From the cell containing the given text, extract its center point as (x, y) coordinate. 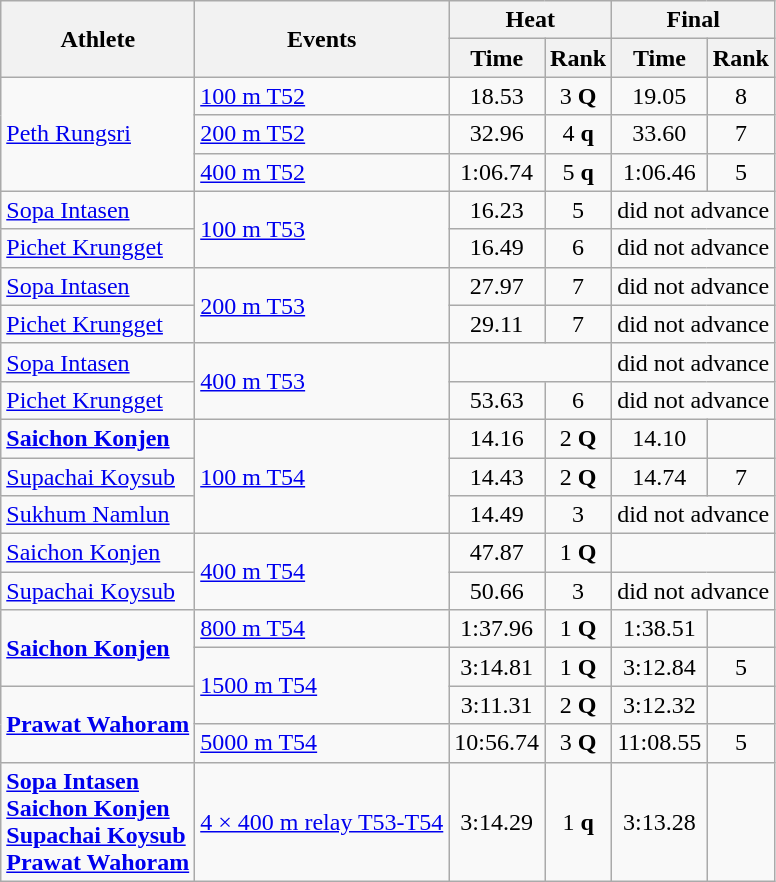
Final (694, 20)
1:37.96 (497, 629)
Heat (530, 20)
1:38.51 (660, 629)
Prawat Wahoram (98, 724)
400 m T52 (322, 172)
27.97 (497, 286)
47.87 (497, 553)
16.49 (497, 248)
50.66 (497, 591)
1:06.46 (660, 172)
14.10 (660, 438)
Peth Rungsri (98, 134)
19.05 (660, 96)
Sukhum Namlun (98, 515)
4 q (578, 134)
3:12.84 (660, 667)
100 m T53 (322, 229)
1 q (578, 822)
14.49 (497, 515)
400 m T54 (322, 572)
10:56.74 (497, 743)
4 × 400 m relay T53-T54 (322, 822)
11:08.55 (660, 743)
Events (322, 39)
Athlete (98, 39)
1:06.74 (497, 172)
400 m T53 (322, 381)
18.53 (497, 96)
100 m T52 (322, 96)
14.43 (497, 477)
33.60 (660, 134)
5 q (578, 172)
5000 m T54 (322, 743)
Sopa IntasenSaichon KonjenSupachai KoysubPrawat Wahoram (98, 822)
3:13.28 (660, 822)
200 m T53 (322, 305)
14.74 (660, 477)
800 m T54 (322, 629)
29.11 (497, 324)
1500 m T54 (322, 686)
3:14.29 (497, 822)
100 m T54 (322, 476)
53.63 (497, 400)
200 m T52 (322, 134)
3:11.31 (497, 705)
3:14.81 (497, 667)
16.23 (497, 210)
14.16 (497, 438)
8 (741, 96)
3:12.32 (660, 705)
32.96 (497, 134)
